Search for the cell housing the specified text and yield its (X, Y) center coordinate. 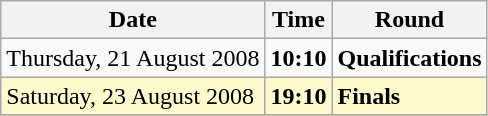
Thursday, 21 August 2008 (133, 58)
10:10 (298, 58)
Round (410, 20)
Date (133, 20)
Time (298, 20)
Qualifications (410, 58)
Finals (410, 96)
19:10 (298, 96)
Saturday, 23 August 2008 (133, 96)
